For the text-containing cell, return its midpoint in (x, y) coordinate format. 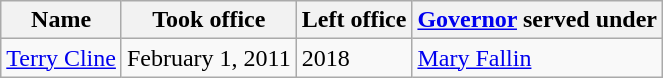
Took office (208, 20)
February 1, 2011 (208, 58)
Terry Cline (62, 58)
Left office (354, 20)
Name (62, 20)
Mary Fallin (538, 58)
Governor served under (538, 20)
2018 (354, 58)
